Pinpoint the cell where the given text exists, returning its (X, Y) midpoint coordinate. 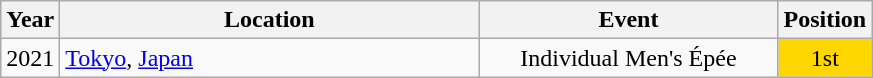
2021 (30, 58)
1st (825, 58)
Year (30, 20)
Individual Men's Épée (628, 58)
Location (270, 20)
Tokyo, Japan (270, 58)
Position (825, 20)
Event (628, 20)
